Pinpoint the cell where the given text exists, returning its [x, y] midpoint coordinate. 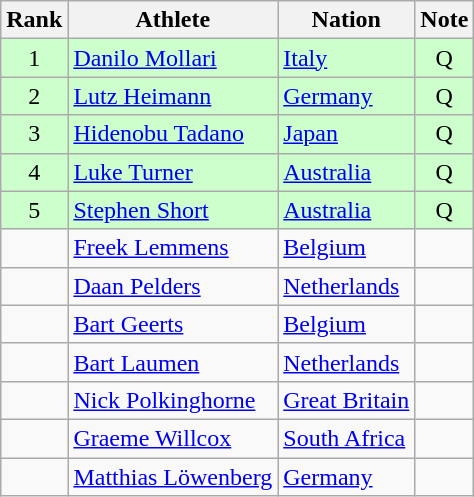
3 [34, 134]
2 [34, 96]
Japan [346, 134]
Matthias Löwenberg [173, 477]
Bart Laumen [173, 362]
1 [34, 58]
South Africa [346, 438]
Stephen Short [173, 210]
Freek Lemmens [173, 248]
Daan Pelders [173, 286]
Hidenobu Tadano [173, 134]
Luke Turner [173, 172]
Bart Geerts [173, 324]
Rank [34, 20]
Nation [346, 20]
5 [34, 210]
Nick Polkinghorne [173, 400]
Lutz Heimann [173, 96]
Graeme Willcox [173, 438]
Danilo Mollari [173, 58]
Note [444, 20]
4 [34, 172]
Italy [346, 58]
Great Britain [346, 400]
Athlete [173, 20]
